From the cell containing the given text, extract its center point as [X, Y] coordinate. 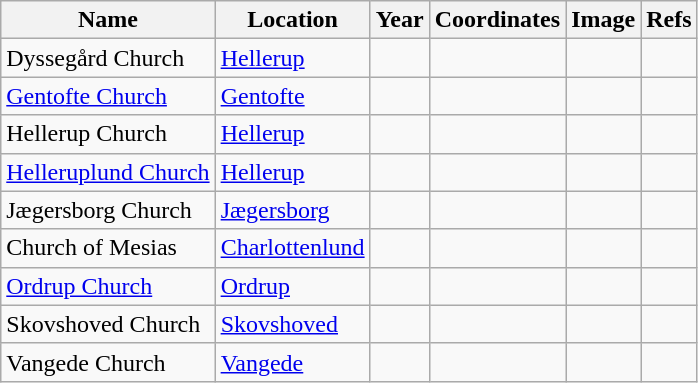
Skovshoved Church [108, 324]
Charlottenlund [292, 248]
Gentofte [292, 96]
Image [604, 20]
Helleruplund Church [108, 172]
Ordrup Church [108, 286]
Hellerup Church [108, 134]
Vangede [292, 362]
Location [292, 20]
Dyssegård Church [108, 58]
Vangede Church [108, 362]
Refs [669, 20]
Church of Mesias [108, 248]
Coordinates [497, 20]
Jægersborg Church [108, 210]
Name [108, 20]
Ordrup [292, 286]
Year [400, 20]
Skovshoved [292, 324]
Gentofte Church [108, 96]
Jægersborg [292, 210]
